Identify which cell holds the provided text, then report its [X, Y] central coordinate. 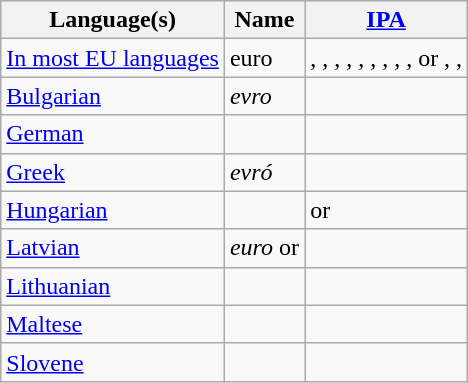
Slovene [113, 362]
Language(s) [113, 20]
Name [264, 20]
or [386, 210]
evro [264, 96]
IPA [386, 20]
euro [264, 58]
Hungarian [113, 210]
Lithuanian [113, 286]
In most EU languages [113, 58]
Latvian [113, 248]
Maltese [113, 324]
, , , , , , , , , or , , [386, 58]
German [113, 134]
Bulgarian [113, 96]
evró [264, 172]
Greek [113, 172]
euro or [264, 248]
